From the cell containing the given text, extract its center point as [X, Y] coordinate. 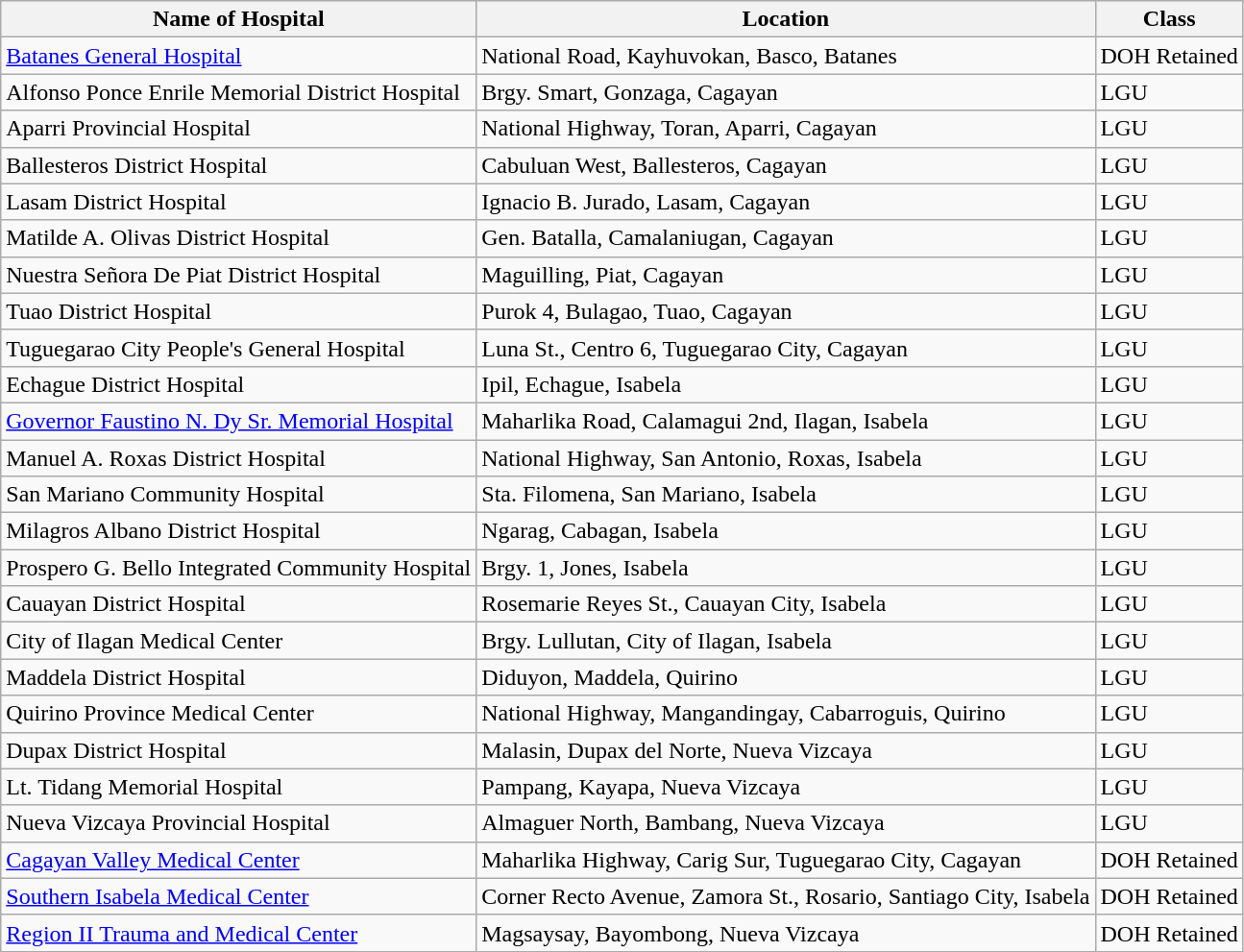
Brgy. 1, Jones, Isabela [786, 568]
Nueva Vizcaya Provincial Hospital [238, 823]
Luna St., Centro 6, Tuguegarao City, Cagayan [786, 348]
Manuel A. Roxas District Hospital [238, 458]
National Highway, San Antonio, Roxas, Isabela [786, 458]
Malasin, Dupax del Norte, Nueva Vizcaya [786, 750]
San Mariano Community Hospital [238, 495]
Alfonso Ponce Enrile Memorial District Hospital [238, 92]
Location [786, 19]
Lt. Tidang Memorial Hospital [238, 787]
Governor Faustino N. Dy Sr. Memorial Hospital [238, 421]
Tuguegarao City People's General Hospital [238, 348]
Maddela District Hospital [238, 677]
Cabuluan West, Ballesteros, Cagayan [786, 165]
National Highway, Mangandingay, Cabarroguis, Quirino [786, 714]
Aparri Provincial Hospital [238, 129]
National Highway, Toran, Aparri, Cagayan [786, 129]
Brgy. Lullutan, City of Ilagan, Isabela [786, 641]
Pampang, Kayapa, Nueva Vizcaya [786, 787]
Region II Trauma and Medical Center [238, 933]
Milagros Albano District Hospital [238, 531]
Prospero G. Bello Integrated Community Hospital [238, 568]
Sta. Filomena, San Mariano, Isabela [786, 495]
Matilde A. Olivas District Hospital [238, 238]
Ignacio B. Jurado, Lasam, Cagayan [786, 202]
Corner Recto Avenue, Zamora St., Rosario, Santiago City, Isabela [786, 896]
Ballesteros District Hospital [238, 165]
Quirino Province Medical Center [238, 714]
Almaguer North, Bambang, Nueva Vizcaya [786, 823]
Dupax District Hospital [238, 750]
Cagayan Valley Medical Center [238, 860]
Rosemarie Reyes St., Cauayan City, Isabela [786, 604]
Maguilling, Piat, Cagayan [786, 275]
Magsaysay, Bayombong, Nueva Vizcaya [786, 933]
Purok 4, Bulagao, Tuao, Cagayan [786, 311]
Maharlika Highway, Carig Sur, Tuguegarao City, Cagayan [786, 860]
Maharlika Road, Calamagui 2nd, Ilagan, Isabela [786, 421]
Nuestra Señora De Piat District Hospital [238, 275]
Tuao District Hospital [238, 311]
Batanes General Hospital [238, 56]
City of Ilagan Medical Center [238, 641]
Echague District Hospital [238, 384]
Ngarag, Cabagan, Isabela [786, 531]
Class [1169, 19]
Southern Isabela Medical Center [238, 896]
Gen. Batalla, Camalaniugan, Cagayan [786, 238]
Brgy. Smart, Gonzaga, Cagayan [786, 92]
Lasam District Hospital [238, 202]
Cauayan District Hospital [238, 604]
Ipil, Echague, Isabela [786, 384]
Name of Hospital [238, 19]
Diduyon, Maddela, Quirino [786, 677]
National Road, Kayhuvokan, Basco, Batanes [786, 56]
